Search for the cell housing the specified text and yield its [x, y] center coordinate. 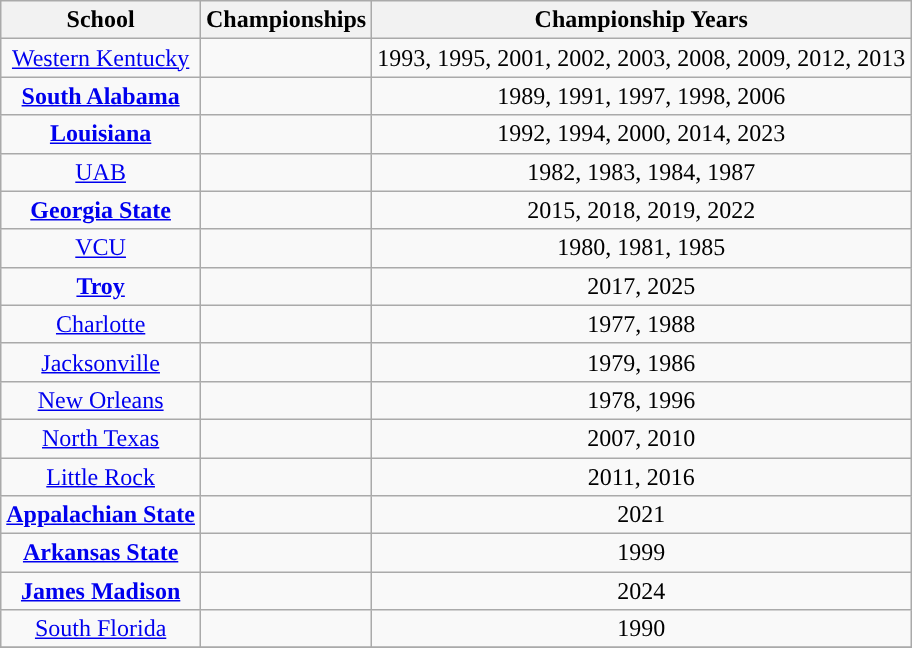
1993, 1995, 2001, 2002, 2003, 2008, 2009, 2012, 2013 [642, 58]
2015, 2018, 2019, 2022 [642, 210]
1977, 1988 [642, 324]
Troy [101, 286]
VCU [101, 248]
2011, 2016 [642, 477]
2007, 2010 [642, 438]
North Texas [101, 438]
Appalachian State [101, 515]
South Florida [101, 629]
1978, 1996 [642, 400]
1980, 1981, 1985 [642, 248]
School [101, 20]
Championship Years [642, 20]
Arkansas State [101, 553]
1982, 1983, 1984, 1987 [642, 172]
1992, 1994, 2000, 2014, 2023 [642, 134]
Charlotte [101, 324]
1979, 1986 [642, 362]
1990 [642, 629]
James Madison [101, 591]
New Orleans [101, 400]
Jacksonville [101, 362]
Little Rock [101, 477]
1989, 1991, 1997, 1998, 2006 [642, 96]
Championships [286, 20]
2021 [642, 515]
2024 [642, 591]
Western Kentucky [101, 58]
Georgia State [101, 210]
1999 [642, 553]
South Alabama [101, 96]
UAB [101, 172]
Louisiana [101, 134]
2017, 2025 [642, 286]
